Identify which cell holds the provided text, then report its (X, Y) central coordinate. 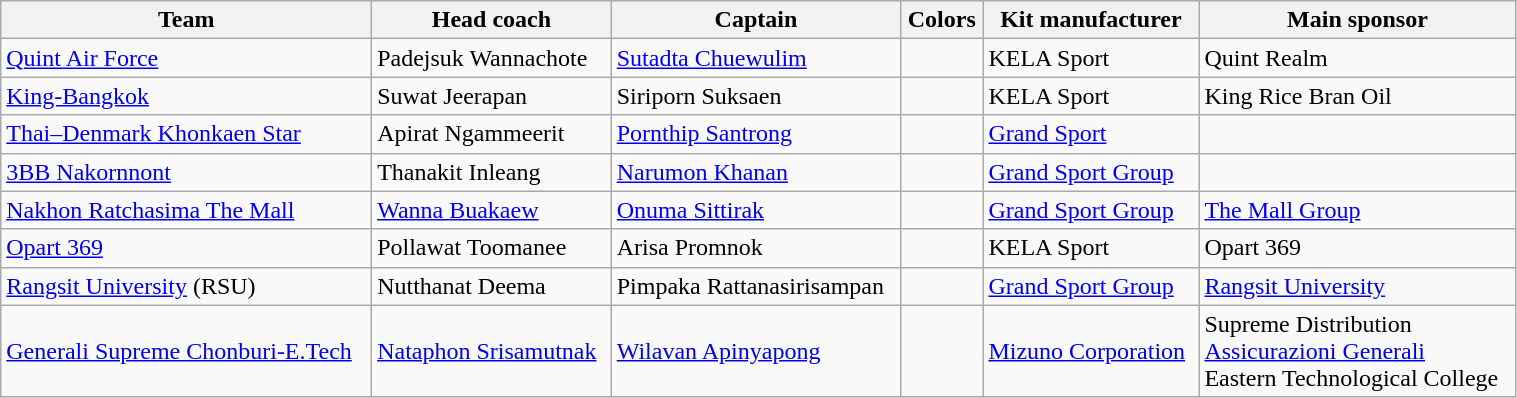
Siriporn Suksaen (756, 96)
Onuma Sittirak (756, 210)
Pimpaka Rattanasirisampan (756, 286)
Quint Realm (1358, 58)
Sutadta Chuewulim (756, 58)
Captain (756, 20)
Apirat Ngammeerit (492, 134)
Supreme DistributionAssicurazioni GeneraliEastern Technological College (1358, 351)
Pollawat Toomanee (492, 248)
Head coach (492, 20)
3BB Nakornnont (186, 172)
Rangsit University (RSU) (186, 286)
Suwat Jeerapan (492, 96)
Rangsit University (1358, 286)
Narumon Khanan (756, 172)
The Mall Group (1358, 210)
Colors (942, 20)
Nataphon Srisamutnak (492, 351)
Thanakit Inleang (492, 172)
Arisa Promnok (756, 248)
Quint Air Force (186, 58)
Kit manufacturer (1091, 20)
Nutthanat Deema (492, 286)
Grand Sport (1091, 134)
King-Bangkok (186, 96)
Generali Supreme Chonburi-E.Tech (186, 351)
Pornthip Santrong (756, 134)
King Rice Bran Oil (1358, 96)
Main sponsor (1358, 20)
Padejsuk Wannachote (492, 58)
Wanna Buakaew (492, 210)
Thai–Denmark Khonkaen Star (186, 134)
Wilavan Apinyapong (756, 351)
Nakhon Ratchasima The Mall (186, 210)
Mizuno Corporation (1091, 351)
Team (186, 20)
